Identify which cell holds the provided text, then report its [x, y] central coordinate. 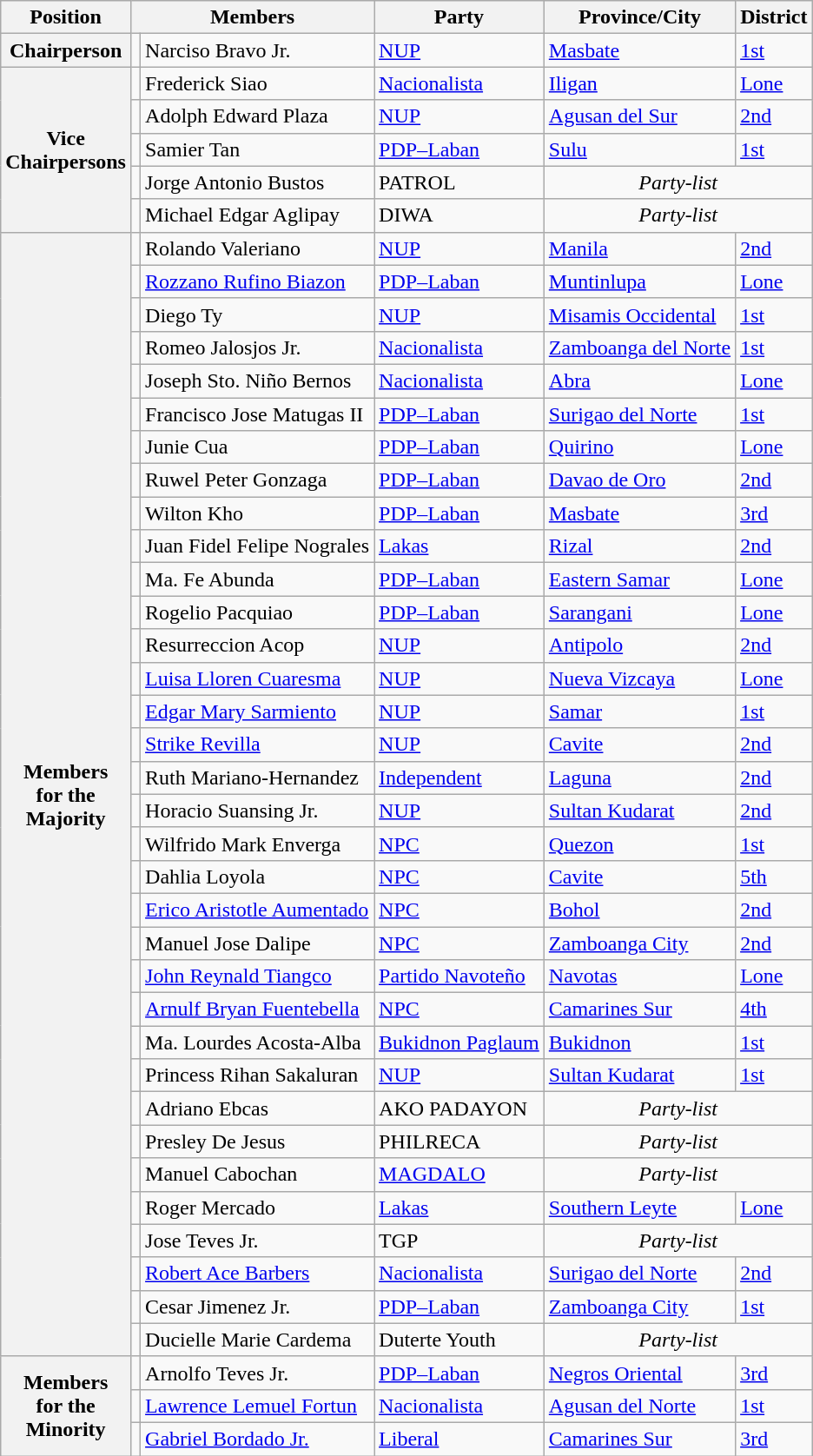
Bukidnon [639, 1042]
Abra [639, 381]
Members [252, 17]
Zamboanga del Norte [639, 347]
Independent [459, 778]
Ma. Fe Abunda [257, 579]
Adriano Ebcas [257, 1109]
Arnolfo Teves Jr. [257, 1373]
District [774, 17]
Misamis Occidental [639, 314]
MAGDALO [459, 1175]
Ruwel Peter Gonzaga [257, 480]
Davao de Oro [639, 480]
PATROL [459, 182]
Strike Revilla [257, 745]
Wilton Kho [257, 513]
Membersfor theMinority [66, 1406]
Resurreccion Acop [257, 645]
Jorge Antonio Bustos [257, 182]
Eastern Samar [639, 579]
PHILRECA [459, 1142]
5th [774, 877]
Quirino [639, 447]
Diego Ty [257, 314]
Luisa Lloren Cuaresma [257, 678]
Juan Fidel Felipe Nograles [257, 546]
Adolph Edward Plaza [257, 116]
John Reynald Tiangco [257, 976]
Partido Navoteño [459, 976]
Wilfrido Mark Enverga [257, 844]
Province/City [639, 17]
Jose Teves Jr. [257, 1241]
Position [66, 17]
Rizal [639, 546]
Rozzano Rufino Biazon [257, 281]
Ducielle Marie Cardema [257, 1340]
Navotas [639, 976]
Chairperson [66, 50]
Duterte Youth [459, 1340]
Membersfor theMajority [66, 794]
Rogelio Pacquiao [257, 612]
Romeo Jalosjos Jr. [257, 347]
Muntinlupa [639, 281]
Horacio Suansing Jr. [257, 811]
Manuel Jose Dalipe [257, 943]
Arnulf Bryan Fuentebella [257, 1009]
4th [774, 1009]
Edgar Mary Sarmiento [257, 711]
Party [459, 17]
Iligan [639, 83]
DIWA [459, 215]
TGP [459, 1241]
Southern Leyte [639, 1208]
Princess Rihan Sakaluran [257, 1075]
Lawrence Lemuel Fortun [257, 1406]
Sarangani [639, 612]
Sulu [639, 149]
Samar [639, 711]
Bohol [639, 910]
Cesar Jimenez Jr. [257, 1307]
ViceChairpersons [66, 149]
Joseph Sto. Niño Bernos [257, 381]
Gabriel Bordado Jr. [257, 1439]
Michael Edgar Aglipay [257, 215]
AKO PADAYON [459, 1109]
Agusan del Sur [639, 116]
Quezon [639, 844]
Junie Cua [257, 447]
Laguna [639, 778]
Negros Oriental [639, 1373]
Robert Ace Barbers [257, 1274]
Agusan del Norte [639, 1406]
Francisco Jose Matugas II [257, 414]
Manuel Cabochan [257, 1175]
Liberal [459, 1439]
Frederick Siao [257, 83]
Presley De Jesus [257, 1142]
Rolando Valeriano [257, 248]
Bukidnon Paglaum [459, 1042]
Antipolo [639, 645]
Manila [639, 248]
Roger Mercado [257, 1208]
Samier Tan [257, 149]
Narciso Bravo Jr. [257, 50]
Erico Aristotle Aumentado [257, 910]
Ruth Mariano-Hernandez [257, 778]
Nueva Vizcaya [639, 678]
Ma. Lourdes Acosta-Alba [257, 1042]
Dahlia Loyola [257, 877]
